Extract the [x, y] coordinate from the center of the cell holding the provided text.  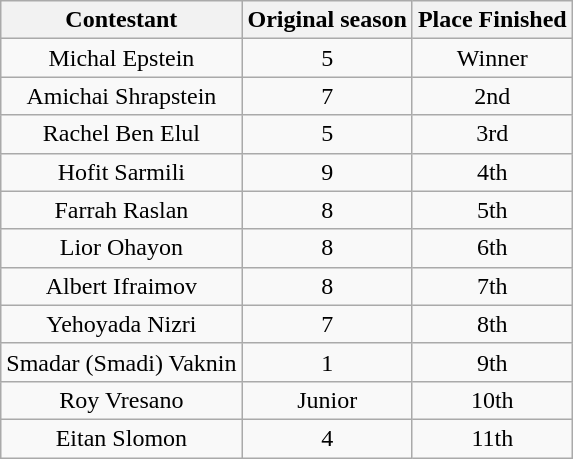
Smadar (Smadi) Vaknin [122, 362]
9th [492, 362]
Place Finished [492, 20]
10th [492, 400]
11th [492, 438]
Michal Epstein [122, 58]
Rachel Ben Elul [122, 134]
Contestant [122, 20]
3rd [492, 134]
Albert Ifraimov [122, 286]
Yehoyada Nizri [122, 324]
Lior Ohayon [122, 248]
Roy Vresano [122, 400]
5th [492, 210]
1 [327, 362]
Original season [327, 20]
Winner [492, 58]
4 [327, 438]
4th [492, 172]
2nd [492, 96]
Amichai Shrapstein [122, 96]
9 [327, 172]
Eitan Slomon [122, 438]
Junior [327, 400]
Hofit Sarmili [122, 172]
8th [492, 324]
7th [492, 286]
6th [492, 248]
Farrah Raslan [122, 210]
